Capture the cell that displays the provided text and extract its [X, Y] central coordinate. 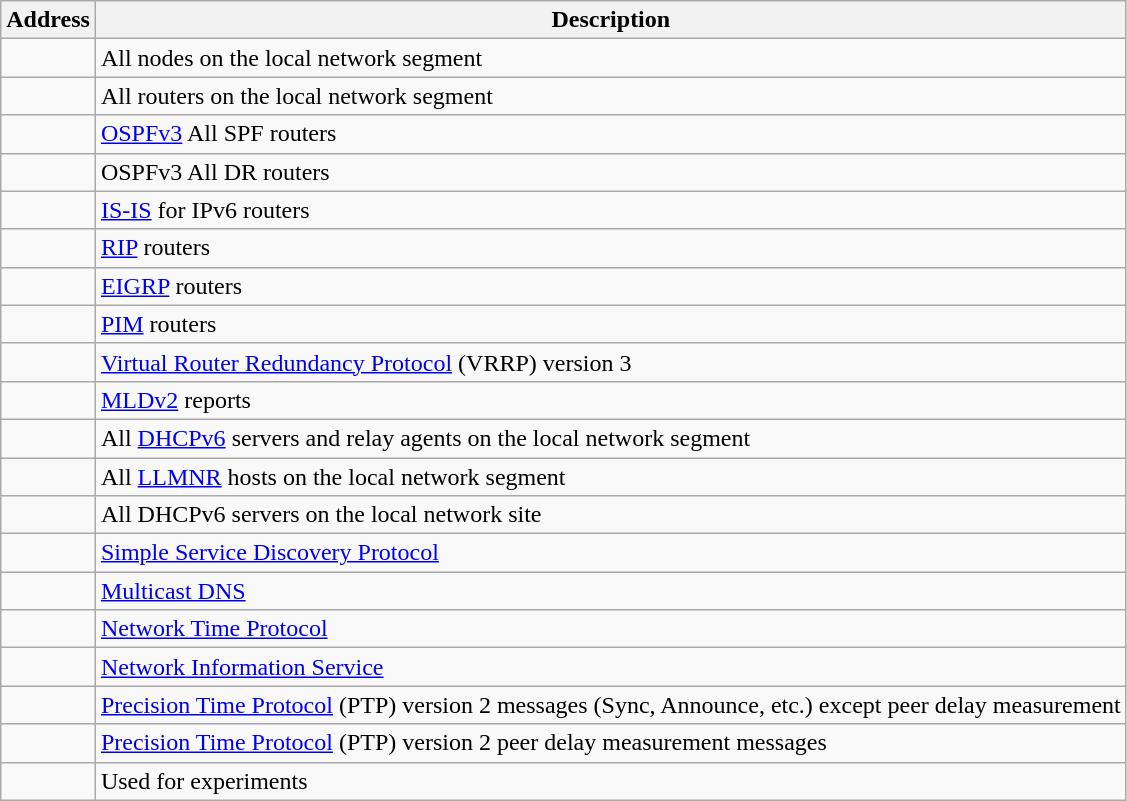
OSPFv3 All SPF routers [610, 134]
PIM routers [610, 324]
Network Information Service [610, 667]
EIGRP routers [610, 286]
Description [610, 20]
Network Time Protocol [610, 629]
All LLMNR hosts on the local network segment [610, 477]
All nodes on the local network segment [610, 58]
MLDv2 reports [610, 400]
All DHCPv6 servers on the local network site [610, 515]
Address [48, 20]
Multicast DNS [610, 591]
Simple Service Discovery Protocol [610, 553]
Precision Time Protocol (PTP) version 2 peer delay measurement messages [610, 743]
Precision Time Protocol (PTP) version 2 messages (Sync, Announce, etc.) except peer delay measurement [610, 705]
IS-IS for IPv6 routers [610, 210]
Virtual Router Redundancy Protocol (VRRP) version 3 [610, 362]
OSPFv3 All DR routers [610, 172]
Used for experiments [610, 781]
All DHCPv6 servers and relay agents on the local network segment [610, 438]
RIP routers [610, 248]
All routers on the local network segment [610, 96]
